Return (X, Y) of the center of cell containing provided text 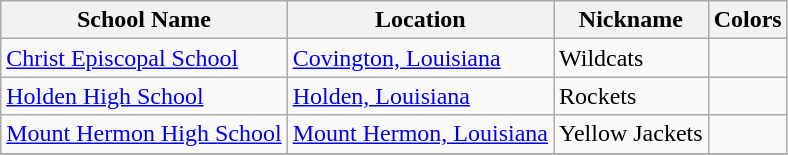
Location (420, 20)
Nickname (632, 20)
Mount Hermon High School (144, 134)
Yellow Jackets (632, 134)
Holden High School (144, 96)
Christ Episcopal School (144, 58)
Wildcats (632, 58)
Mount Hermon, Louisiana (420, 134)
Covington, Louisiana (420, 58)
Rockets (632, 96)
Holden, Louisiana (420, 96)
Colors (748, 20)
School Name (144, 20)
